Capture the cell that displays the provided text and extract its (X, Y) central coordinate. 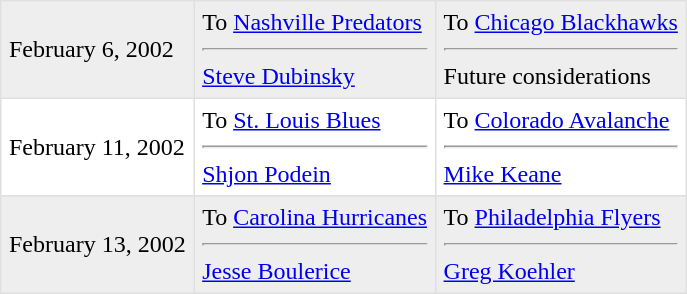
To Philadelphia Flyers Greg Koehler (560, 245)
To Carolina Hurricanes Jesse Boulerice (314, 245)
To Nashville Predators Steve Dubinsky (314, 50)
February 13, 2002 (98, 245)
To Colorado Avalanche Mike Keane (560, 147)
February 11, 2002 (98, 147)
To Chicago Blackhawks Future considerations (560, 50)
February 6, 2002 (98, 50)
To St. Louis Blues Shjon Podein (314, 147)
